Scan for the cell matching the given text and deliver its [X, Y] coordinate at center. 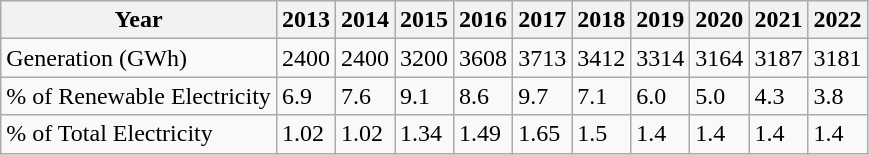
2015 [424, 20]
1.5 [602, 134]
2014 [364, 20]
% of Renewable Electricity [139, 96]
3713 [542, 58]
6.9 [306, 96]
1.34 [424, 134]
3200 [424, 58]
2018 [602, 20]
2021 [778, 20]
7.6 [364, 96]
8.6 [484, 96]
9.1 [424, 96]
Year [139, 20]
3164 [720, 58]
3412 [602, 58]
3187 [778, 58]
2022 [838, 20]
% of Total Electricity [139, 134]
3314 [660, 58]
3608 [484, 58]
7.1 [602, 96]
2017 [542, 20]
1.65 [542, 134]
5.0 [720, 96]
1.49 [484, 134]
6.0 [660, 96]
2013 [306, 20]
9.7 [542, 96]
2020 [720, 20]
Generation (GWh) [139, 58]
4.3 [778, 96]
2016 [484, 20]
3.8 [838, 96]
3181 [838, 58]
2019 [660, 20]
